Pinpoint the cell where the given text exists, returning its [X, Y] midpoint coordinate. 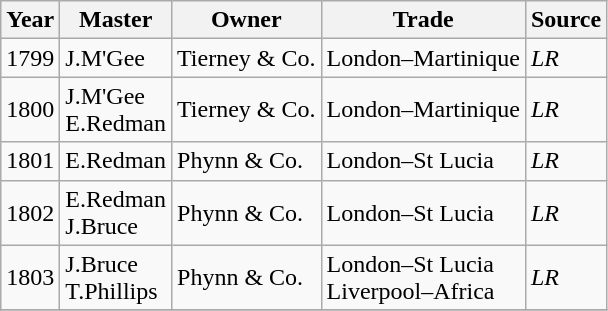
J.M'GeeE.Redman [116, 110]
Master [116, 20]
Owner [247, 20]
1802 [30, 212]
1800 [30, 110]
Trade [423, 20]
1803 [30, 278]
J.M'Gee [116, 58]
London–St LuciaLiverpool–Africa [423, 278]
Source [566, 20]
1801 [30, 161]
1799 [30, 58]
E.RedmanJ.Bruce [116, 212]
Year [30, 20]
E.Redman [116, 161]
J.BruceT.Phillips [116, 278]
